Provide the (X, Y) coordinate of the cell's center where the given text is located.  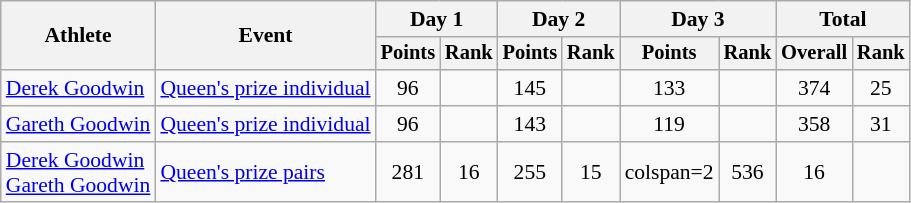
Athlete (78, 36)
143 (530, 124)
Overall (814, 54)
Day 3 (698, 19)
Total (842, 19)
Day 1 (437, 19)
Gareth Goodwin (78, 124)
374 (814, 88)
255 (530, 172)
133 (670, 88)
Derek Goodwin (78, 88)
Queen's prize pairs (265, 172)
colspan=2 (670, 172)
Day 2 (559, 19)
536 (748, 172)
31 (881, 124)
281 (408, 172)
15 (591, 172)
Derek GoodwinGareth Goodwin (78, 172)
Event (265, 36)
119 (670, 124)
358 (814, 124)
25 (881, 88)
145 (530, 88)
